Locate the cell with the specified text and output its (x, y) center coordinate. 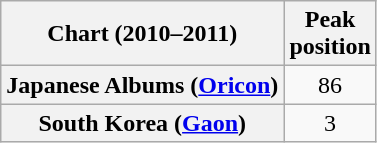
86 (330, 85)
Peakposition (330, 34)
Chart (2010–2011) (142, 34)
3 (330, 123)
South Korea (Gaon) (142, 123)
Japanese Albums (Oricon) (142, 85)
